Capture the cell that displays the provided text and extract its (X, Y) central coordinate. 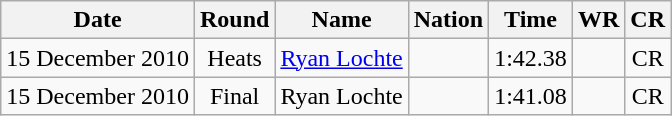
Nation (448, 20)
Round (234, 20)
Name (342, 20)
Time (531, 20)
Final (234, 96)
Date (98, 20)
1:42.38 (531, 58)
1:41.08 (531, 96)
Heats (234, 58)
WR (598, 20)
